Identify which cell holds the provided text, then report its [x, y] central coordinate. 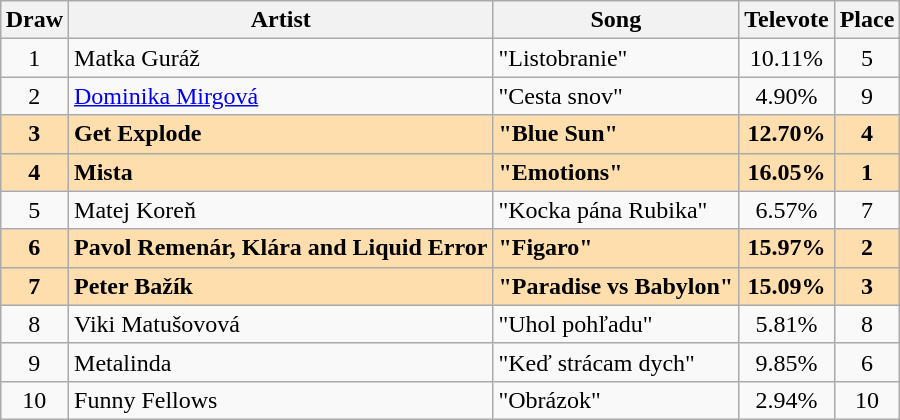
"Cesta snov" [616, 96]
Mista [281, 172]
"Keď strácam dych" [616, 362]
"Kocka pána Rubika" [616, 210]
16.05% [786, 172]
"Uhol pohľadu" [616, 324]
Place [867, 20]
"Listobranie" [616, 58]
Matka Guráž [281, 58]
Dominika Mirgová [281, 96]
6.57% [786, 210]
15.09% [786, 286]
Artist [281, 20]
Song [616, 20]
10.11% [786, 58]
"Emotions" [616, 172]
"Paradise vs Babylon" [616, 286]
Matej Koreň [281, 210]
Draw [34, 20]
9.85% [786, 362]
4.90% [786, 96]
2.94% [786, 400]
5.81% [786, 324]
"Obrázok" [616, 400]
"Blue Sun" [616, 134]
12.70% [786, 134]
Metalinda [281, 362]
Viki Matušovová [281, 324]
15.97% [786, 248]
Get Explode [281, 134]
Televote [786, 20]
Peter Bažík [281, 286]
"Figaro" [616, 248]
Funny Fellows [281, 400]
Pavol Remenár, Klára and Liquid Error [281, 248]
